Return (x, y) of the center of cell containing provided text 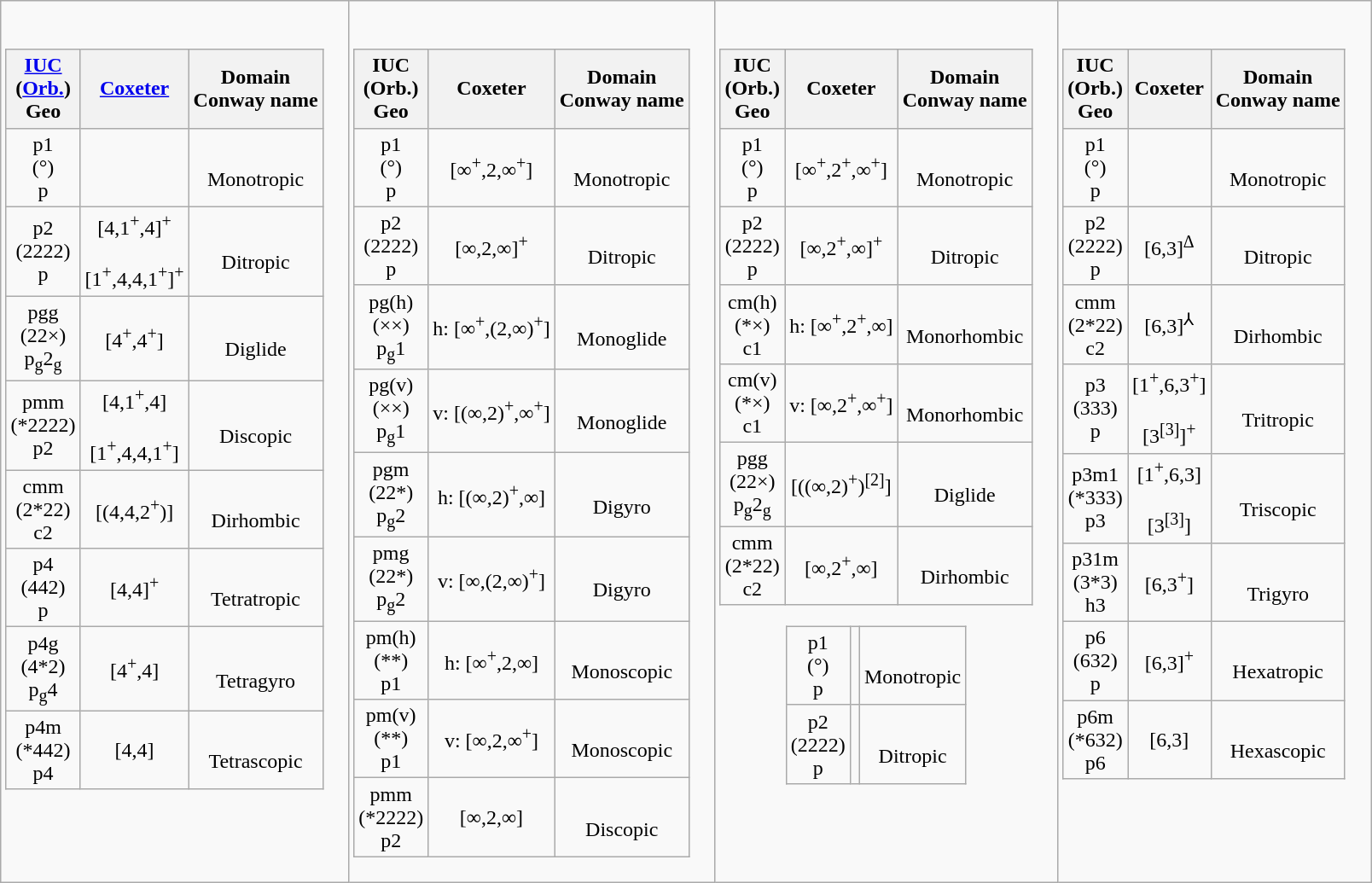
[1+,6,3+][3[3]]+ (1170, 408)
pg(v)(××)pg1 (391, 411)
h: [∞+,(2,∞)+] (491, 327)
pg(h)(××)pg1 (391, 327)
pgm(22*)pg2 (391, 495)
h: [(∞,2)+,∞] (491, 495)
v: [∞,2+,∞+] (841, 403)
[6,3]⅄ (1170, 324)
p6m(*632)p6 (1096, 739)
[6,3] (1170, 739)
[6,3]Δ (1170, 246)
[4,4]+ (135, 588)
p4g(4*2)pg4 (43, 669)
cm(h)(*×)c1 (753, 324)
h: [∞+,2,∞] (491, 660)
Tritropic (1278, 408)
[6,3+] (1170, 582)
p4(442)p (43, 588)
pm(h)(**)p1 (391, 660)
[4,1+,4][1+,4,4,1+] (135, 425)
[(4,4,2+)] (135, 509)
p3m1(*333)p3 (1096, 498)
Tetrascopic (256, 750)
[((∞,2)+)[2]] (841, 484)
[4+,4+] (135, 338)
[∞,2+,∞]+ (841, 246)
[∞+,2,∞+] (491, 167)
p6(632)p (1096, 660)
p31m(3*3)h3 (1096, 582)
[4+,4] (135, 669)
Hexascopic (1278, 739)
p3(333)p (1096, 408)
[4,1+,4]+[1+,4,4,1+]+ (135, 251)
[4,4] (135, 750)
Tetragyro (256, 669)
p4m(*442)p4 (43, 750)
[∞,2,∞] (491, 817)
v: [∞,2,∞+] (491, 739)
[1+,6,3][3[3]] (1170, 498)
[∞,2,∞]+ (491, 246)
Trigyro (1278, 582)
Hexatropic (1278, 660)
[6,3]+ (1170, 660)
[∞,2+,∞] (841, 566)
v: [∞,(2,∞)+] (491, 578)
pm(v)(**)p1 (391, 739)
h: [∞+,2+,∞] (841, 324)
Tetratropic (256, 588)
cm(v)(*×)c1 (753, 403)
v: [(∞,2)+,∞+] (491, 411)
[∞+,2+,∞+] (841, 167)
pmg(22*)pg2 (391, 578)
Triscopic (1278, 498)
